From the cell containing the given text, extract its center point as [x, y] coordinate. 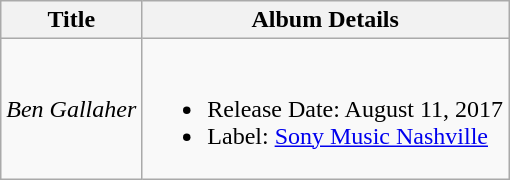
Title [72, 20]
Album Details [326, 20]
Release Date: August 11, 2017Label: Sony Music Nashville [326, 109]
Ben Gallaher [72, 109]
